Provide the [x, y] coordinate of the cell's center where the given text is located.  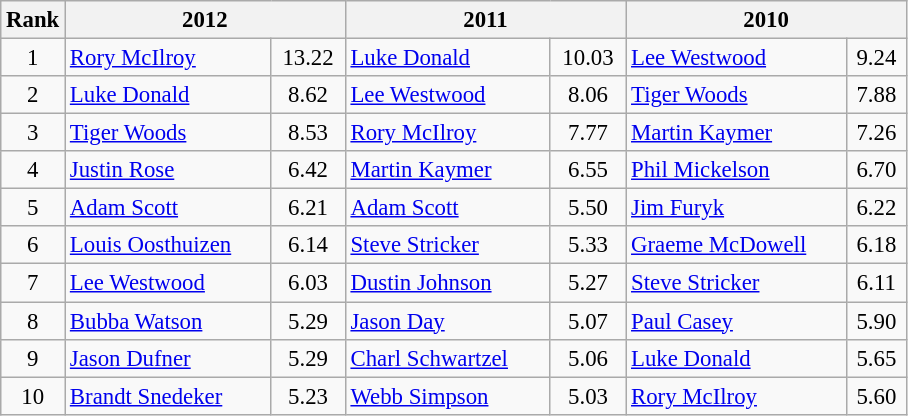
Rank [33, 20]
3 [33, 133]
5.60 [876, 396]
6.21 [308, 208]
7.88 [876, 95]
7.77 [588, 133]
Justin Rose [168, 170]
8.62 [308, 95]
8 [33, 321]
Jim Furyk [736, 208]
5.50 [588, 208]
5.07 [588, 321]
2 [33, 95]
6.42 [308, 170]
9 [33, 358]
5.06 [588, 358]
5.65 [876, 358]
8.06 [588, 95]
Charl Schwartzel [448, 358]
5.33 [588, 245]
4 [33, 170]
5.27 [588, 283]
Phil Mickelson [736, 170]
Jason Day [448, 321]
2012 [206, 20]
Dustin Johnson [448, 283]
Paul Casey [736, 321]
7.26 [876, 133]
Webb Simpson [448, 396]
9.24 [876, 58]
5.23 [308, 396]
Graeme McDowell [736, 245]
2011 [486, 20]
Jason Dufner [168, 358]
6.22 [876, 208]
Bubba Watson [168, 321]
5 [33, 208]
7 [33, 283]
10 [33, 396]
6.03 [308, 283]
2010 [766, 20]
6.11 [876, 283]
1 [33, 58]
Brandt Snedeker [168, 396]
Louis Oosthuizen [168, 245]
13.22 [308, 58]
6.14 [308, 245]
8.53 [308, 133]
6.70 [876, 170]
5.03 [588, 396]
5.90 [876, 321]
6 [33, 245]
10.03 [588, 58]
6.55 [588, 170]
6.18 [876, 245]
